For the text-containing cell, return its midpoint in (x, y) coordinate format. 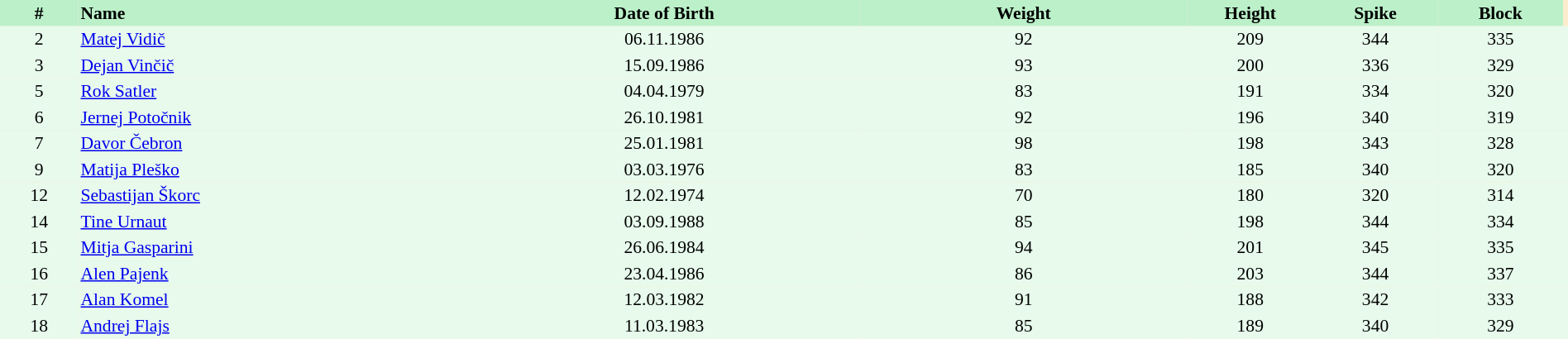
314 (1500, 195)
9 (39, 169)
201 (1250, 248)
345 (1374, 248)
Sebastijan Škorc (273, 195)
98 (1024, 144)
23.04.1986 (664, 274)
16 (39, 274)
196 (1250, 117)
Height (1250, 13)
18 (39, 326)
Rok Satler (273, 91)
Matej Vidič (273, 40)
203 (1250, 274)
11.03.1983 (664, 326)
12.02.1974 (664, 195)
Tine Urnaut (273, 222)
14 (39, 222)
319 (1500, 117)
191 (1250, 91)
12 (39, 195)
2 (39, 40)
342 (1374, 299)
209 (1250, 40)
6 (39, 117)
180 (1250, 195)
200 (1250, 65)
25.01.1981 (664, 144)
# (39, 13)
Dejan Vinčič (273, 65)
06.11.1986 (664, 40)
Matija Pleško (273, 169)
Date of Birth (664, 13)
Davor Čebron (273, 144)
91 (1024, 299)
86 (1024, 274)
Andrej Flajs (273, 326)
26.06.1984 (664, 248)
336 (1374, 65)
03.09.1988 (664, 222)
94 (1024, 248)
343 (1374, 144)
337 (1500, 274)
15.09.1986 (664, 65)
185 (1250, 169)
Alan Komel (273, 299)
333 (1500, 299)
04.04.1979 (664, 91)
Mitja Gasparini (273, 248)
Block (1500, 13)
188 (1250, 299)
93 (1024, 65)
Jernej Potočnik (273, 117)
328 (1500, 144)
Spike (1374, 13)
Name (273, 13)
70 (1024, 195)
15 (39, 248)
189 (1250, 326)
12.03.1982 (664, 299)
26.10.1981 (664, 117)
03.03.1976 (664, 169)
Weight (1024, 13)
3 (39, 65)
5 (39, 91)
7 (39, 144)
Alen Pajenk (273, 274)
17 (39, 299)
